For the text-containing cell, return its midpoint in (x, y) coordinate format. 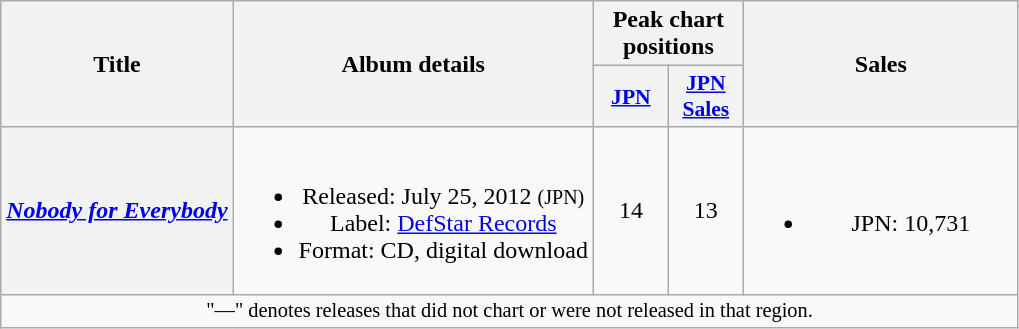
"—" denotes releases that did not chart or were not released in that region. (510, 311)
JPN (630, 96)
Nobody for Everybody (117, 210)
Title (117, 64)
13 (706, 210)
Released: July 25, 2012 (JPN)Label: DefStar RecordsFormat: CD, digital download (413, 210)
14 (630, 210)
Peak chart positions (668, 34)
Album details (413, 64)
JPN Sales (706, 96)
Sales (880, 64)
JPN: 10,731 (880, 210)
